For the text-containing cell, return its midpoint in [x, y] coordinate format. 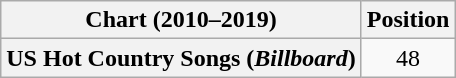
Chart (2010–2019) [181, 20]
US Hot Country Songs (Billboard) [181, 58]
Position [408, 20]
48 [408, 58]
